For the text-containing cell, return its midpoint in (X, Y) coordinate format. 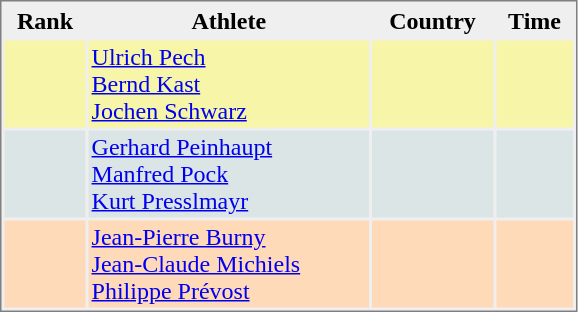
Rank (44, 20)
Jean-Pierre BurnyJean-Claude MichielsPhilippe Prévost (229, 264)
Athlete (229, 20)
Ulrich PechBernd KastJochen Schwarz (229, 84)
Gerhard PeinhauptManfred PockKurt Presslmayr (229, 174)
Time (534, 20)
Country (432, 20)
